From the cell containing the given text, extract its center point as [X, Y] coordinate. 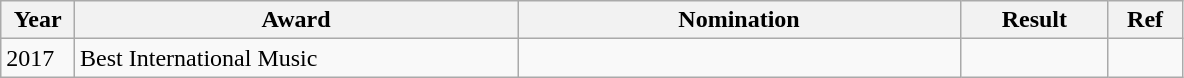
Result [1035, 20]
Year [38, 20]
Ref [1145, 20]
Award [296, 20]
Best International Music [296, 58]
2017 [38, 58]
Nomination [740, 20]
